Locate the cell with the specified text and output its (x, y) center coordinate. 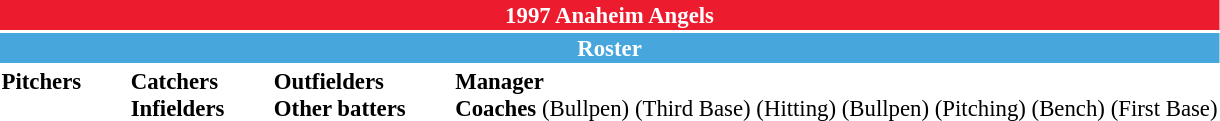
Roster (610, 48)
1997 Anaheim Angels (610, 15)
